Return the (X, Y) coordinate for the center point of the cell that contains the specified text.  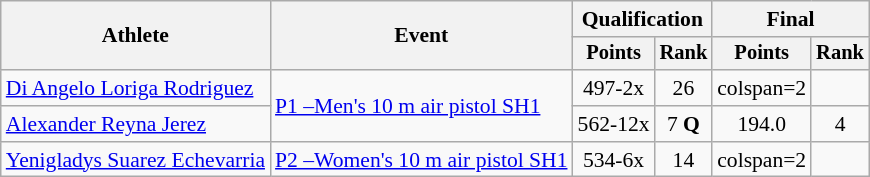
Di Angelo Loriga Rodriguez (136, 88)
497-2x (614, 88)
Alexander Reyna Jerez (136, 124)
Final (790, 19)
P1 –Men's 10 m air pistol SH1 (422, 106)
Athlete (136, 36)
Qualification (643, 19)
562-12x (614, 124)
4 (840, 124)
colspan=2 (762, 88)
7 Q (684, 124)
194.0 (762, 124)
Event (422, 36)
26 (684, 88)
